For the text-containing cell, return its midpoint in (x, y) coordinate format. 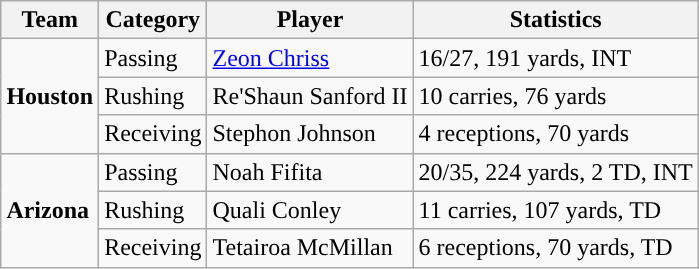
Houston (50, 96)
Category (153, 20)
20/35, 224 yards, 2 TD, INT (556, 172)
Arizona (50, 210)
Zeon Chriss (310, 58)
Re'Shaun Sanford II (310, 96)
6 receptions, 70 yards, TD (556, 248)
Team (50, 20)
Noah Fifita (310, 172)
10 carries, 76 yards (556, 96)
Quali Conley (310, 210)
4 receptions, 70 yards (556, 134)
11 carries, 107 yards, TD (556, 210)
Tetairoa McMillan (310, 248)
Player (310, 20)
Stephon Johnson (310, 134)
16/27, 191 yards, INT (556, 58)
Statistics (556, 20)
